Return the [x, y] coordinate for the center point of the cell that contains the specified text.  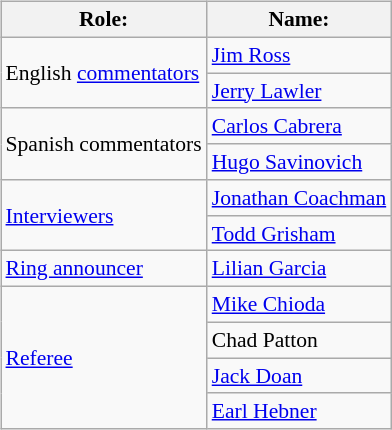
Ring announcer [103, 269]
Jack Doan [300, 376]
Earl Hebner [300, 411]
Jonathan Coachman [300, 198]
Jim Ross [300, 55]
Name: [300, 20]
Lilian Garcia [300, 269]
Spanish commentators [103, 144]
Referee [103, 358]
Role: [103, 20]
Mike Chioda [300, 305]
Chad Patton [300, 340]
Interviewers [103, 216]
Hugo Savinovich [300, 162]
English commentators [103, 72]
Carlos Cabrera [300, 126]
Todd Grisham [300, 233]
Jerry Lawler [300, 91]
